Return the (X, Y) coordinate for the center point of the cell that contains the specified text.  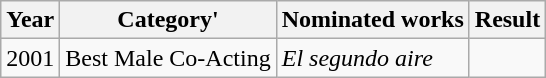
Result (507, 20)
Category' (168, 20)
2001 (30, 58)
Nominated works (372, 20)
Best Male Co-Acting (168, 58)
Year (30, 20)
El segundo aire (372, 58)
